Return (X, Y) of the center of cell containing provided text 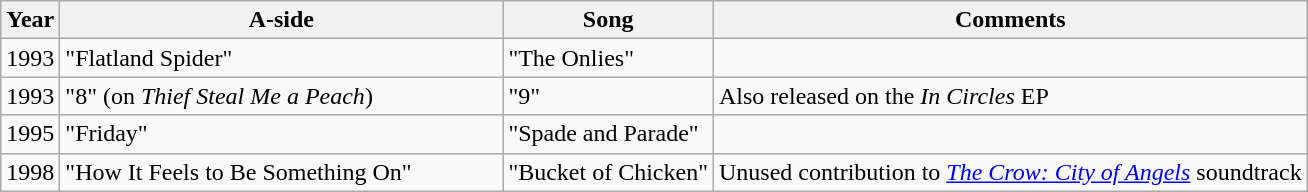
"How It Feels to Be Something On" (282, 172)
Also released on the In Circles EP (1010, 96)
"The Onlies" (608, 58)
"Flatland Spider" (282, 58)
A-side (282, 20)
Unused contribution to The Crow: City of Angels soundtrack (1010, 172)
Year (30, 20)
Song (608, 20)
Comments (1010, 20)
1995 (30, 134)
"Spade and Parade" (608, 134)
"Bucket of Chicken" (608, 172)
"8" (on Thief Steal Me a Peach) (282, 96)
1998 (30, 172)
"Friday" (282, 134)
"9" (608, 96)
